Search for the cell housing the specified text and yield its (X, Y) center coordinate. 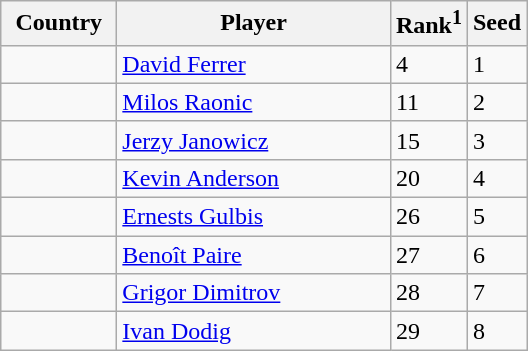
Ivan Dodig (254, 331)
20 (428, 178)
8 (496, 331)
2 (496, 102)
Grigor Dimitrov (254, 293)
1 (496, 64)
11 (428, 102)
Ernests Gulbis (254, 217)
Milos Raonic (254, 102)
15 (428, 140)
29 (428, 331)
28 (428, 293)
3 (496, 140)
Seed (496, 24)
27 (428, 255)
26 (428, 217)
5 (496, 217)
David Ferrer (254, 64)
6 (496, 255)
Rank1 (428, 24)
Country (59, 24)
Kevin Anderson (254, 178)
7 (496, 293)
Benoît Paire (254, 255)
Player (254, 24)
Jerzy Janowicz (254, 140)
